Identify which cell holds the provided text, then report its [X, Y] central coordinate. 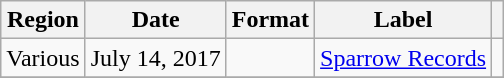
Format [270, 20]
Various [43, 58]
July 14, 2017 [156, 58]
Sparrow Records [404, 58]
Label [404, 20]
Region [43, 20]
Date [156, 20]
